Search for the cell housing the specified text and yield its [X, Y] center coordinate. 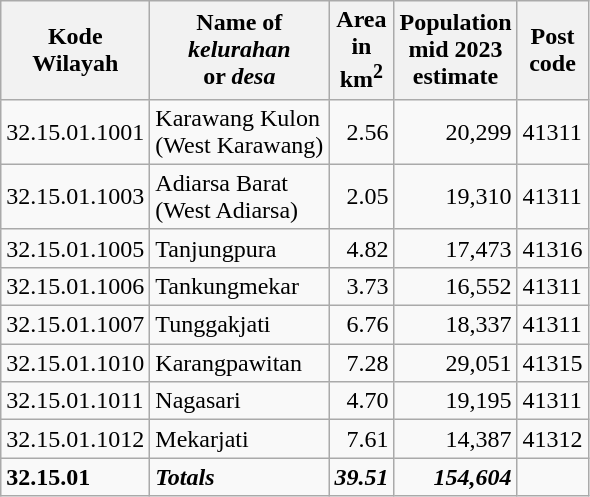
32.15.01 [76, 477]
Name of kelurahan or desa [240, 50]
41312 [552, 439]
7.28 [362, 363]
16,552 [456, 286]
32.15.01.1001 [76, 132]
32.15.01.1010 [76, 363]
39.51 [362, 477]
32.15.01.1006 [76, 286]
Tanjungpura [240, 248]
Area in km2 [362, 50]
29,051 [456, 363]
Totals [240, 477]
41316 [552, 248]
Nagasari [240, 401]
Karawang Kulon (West Karawang) [240, 132]
14,387 [456, 439]
2.05 [362, 196]
Postcode [552, 50]
Mekarjati [240, 439]
2.56 [362, 132]
20,299 [456, 132]
32.15.01.1005 [76, 248]
18,337 [456, 325]
Populationmid 2023estimate [456, 50]
4.82 [362, 248]
Tankungmekar [240, 286]
4.70 [362, 401]
32.15.01.1012 [76, 439]
32.15.01.1011 [76, 401]
Kode Wilayah [76, 50]
41315 [552, 363]
Karangpawitan [240, 363]
19,195 [456, 401]
32.15.01.1003 [76, 196]
Tunggakjati [240, 325]
3.73 [362, 286]
154,604 [456, 477]
19,310 [456, 196]
Adiarsa Barat (West Adiarsa) [240, 196]
6.76 [362, 325]
7.61 [362, 439]
32.15.01.1007 [76, 325]
17,473 [456, 248]
